For the text-containing cell, return its midpoint in [X, Y] coordinate format. 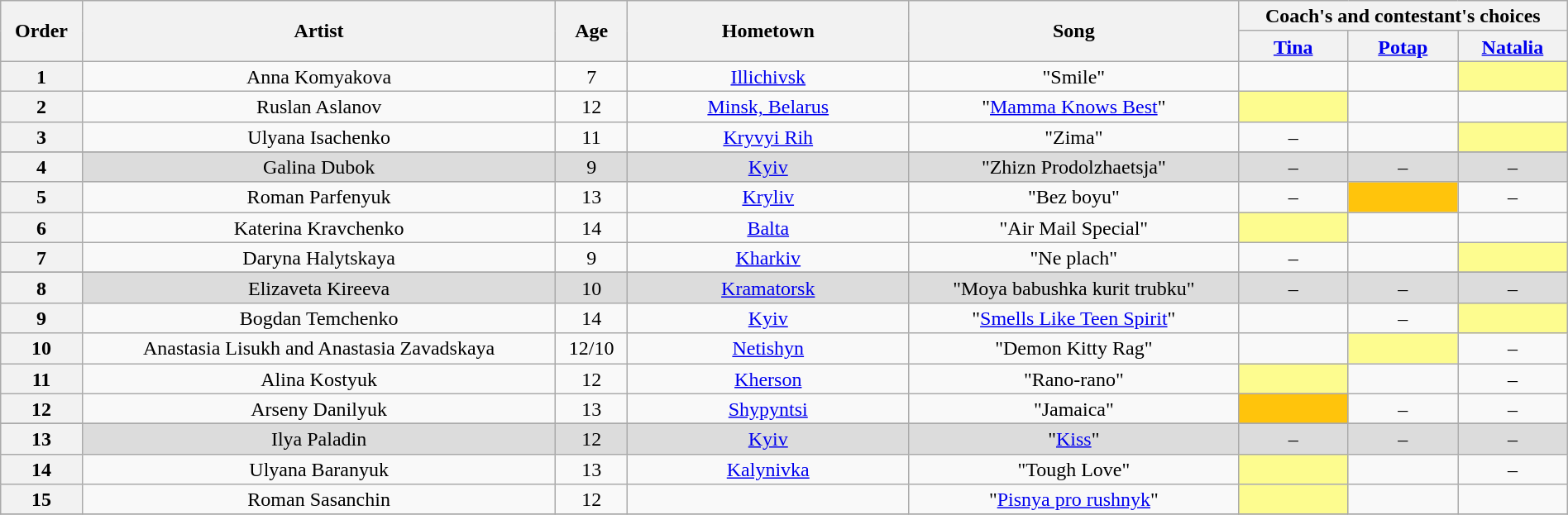
"Moya babushka kurit trubku" [1073, 288]
Coach's and contestant's choices [1403, 17]
8 [41, 288]
Kryvyi Rih [767, 137]
"Tough Love" [1073, 470]
12/10 [591, 349]
Anastasia Lisukh and Anastasia Zavadskaya [319, 349]
"Zima" [1073, 137]
"Smile" [1073, 76]
3 [41, 137]
Kharkiv [767, 258]
2 [41, 106]
Anna Komyakova [319, 76]
Alina Kostyuk [319, 379]
Ruslan Aslanov [319, 106]
"Kiss" [1073, 440]
Katerina Kravchenko [319, 228]
Minsk, Belarus [767, 106]
Shypyntsi [767, 408]
Hometown [767, 31]
6 [41, 228]
Tina [1293, 46]
"Pisnya pro rushnyk" [1073, 499]
Artist [319, 31]
Ulyana Isachenko [319, 137]
4 [41, 167]
Galina Dubok [319, 167]
"Rano-rano" [1073, 379]
"Zhizn Prodolzhaetsja" [1073, 167]
Order [41, 31]
Ulyana Baranyuk [319, 470]
Natalia [1513, 46]
Roman Parfenyuk [319, 197]
"Smells Like Teen Spirit" [1073, 317]
Potap [1403, 46]
Kramatorsk [767, 288]
"Jamaica" [1073, 408]
1 [41, 76]
"Demon Kitty Rag" [1073, 349]
"Air Mail Special" [1073, 228]
Arseny Danilyuk [319, 408]
Kalynivka [767, 470]
Daryna Halytskaya [319, 258]
Netishyn [767, 349]
Kherson [767, 379]
Song [1073, 31]
"Ne plach" [1073, 258]
15 [41, 499]
Illichivsk [767, 76]
Bogdan Temchenko [319, 317]
Elizaveta Kireeva [319, 288]
Kryliv [767, 197]
Ilya Paladin [319, 440]
"Mamma Knows Best" [1073, 106]
Balta [767, 228]
"Bez boyu" [1073, 197]
5 [41, 197]
Age [591, 31]
Roman Sasanchin [319, 499]
